Pinpoint the cell where the given text exists, returning its (x, y) midpoint coordinate. 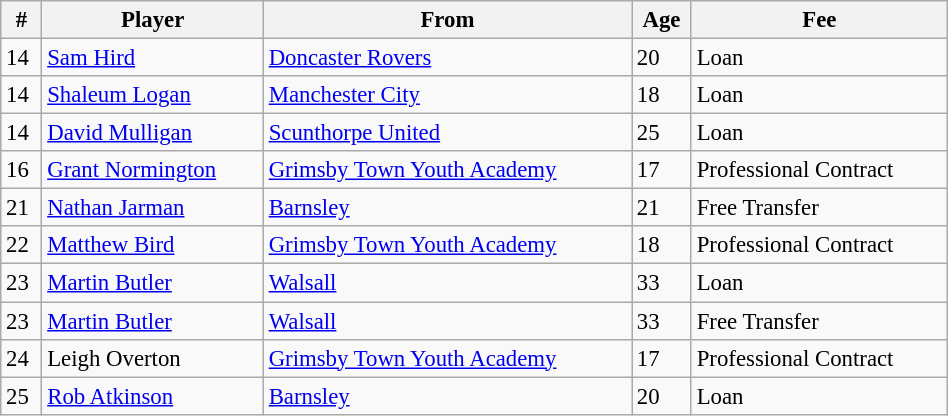
Nathan Jarman (152, 208)
22 (22, 245)
Manchester City (447, 95)
Age (662, 20)
Scunthorpe United (447, 133)
Player (152, 20)
Grant Normington (152, 170)
Doncaster Rovers (447, 58)
16 (22, 170)
Fee (819, 20)
Matthew Bird (152, 245)
24 (22, 358)
Shaleum Logan (152, 95)
# (22, 20)
From (447, 20)
David Mulligan (152, 133)
Leigh Overton (152, 358)
Sam Hird (152, 58)
Rob Atkinson (152, 396)
